Scan for the cell matching the given text and deliver its [x, y] coordinate at center. 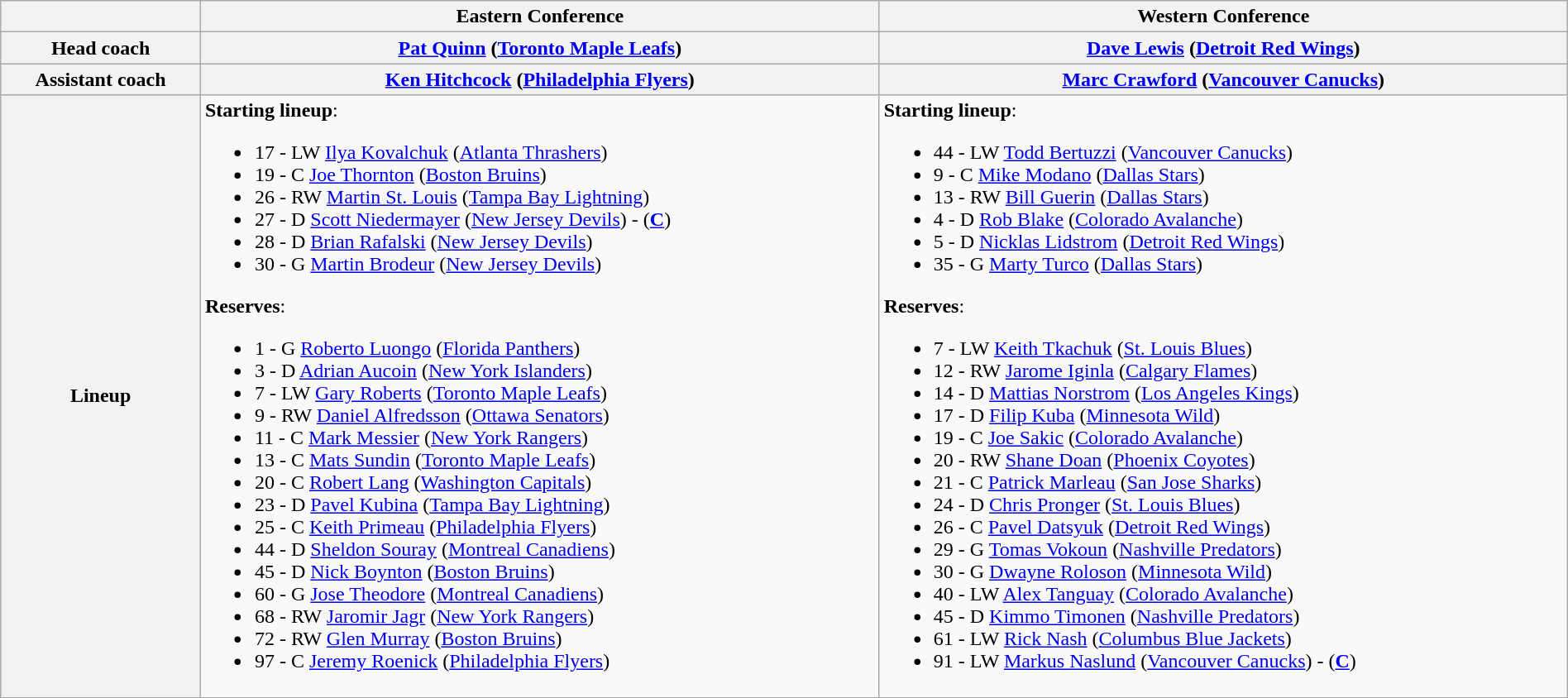
Assistant coach [101, 79]
Dave Lewis (Detroit Red Wings) [1223, 48]
Ken Hitchcock (Philadelphia Flyers) [539, 79]
Lineup [101, 396]
Western Conference [1223, 17]
Pat Quinn (Toronto Maple Leafs) [539, 48]
Head coach [101, 48]
Eastern Conference [539, 17]
Marc Crawford (Vancouver Canucks) [1223, 79]
